Identify which cell holds the provided text, then report its [x, y] central coordinate. 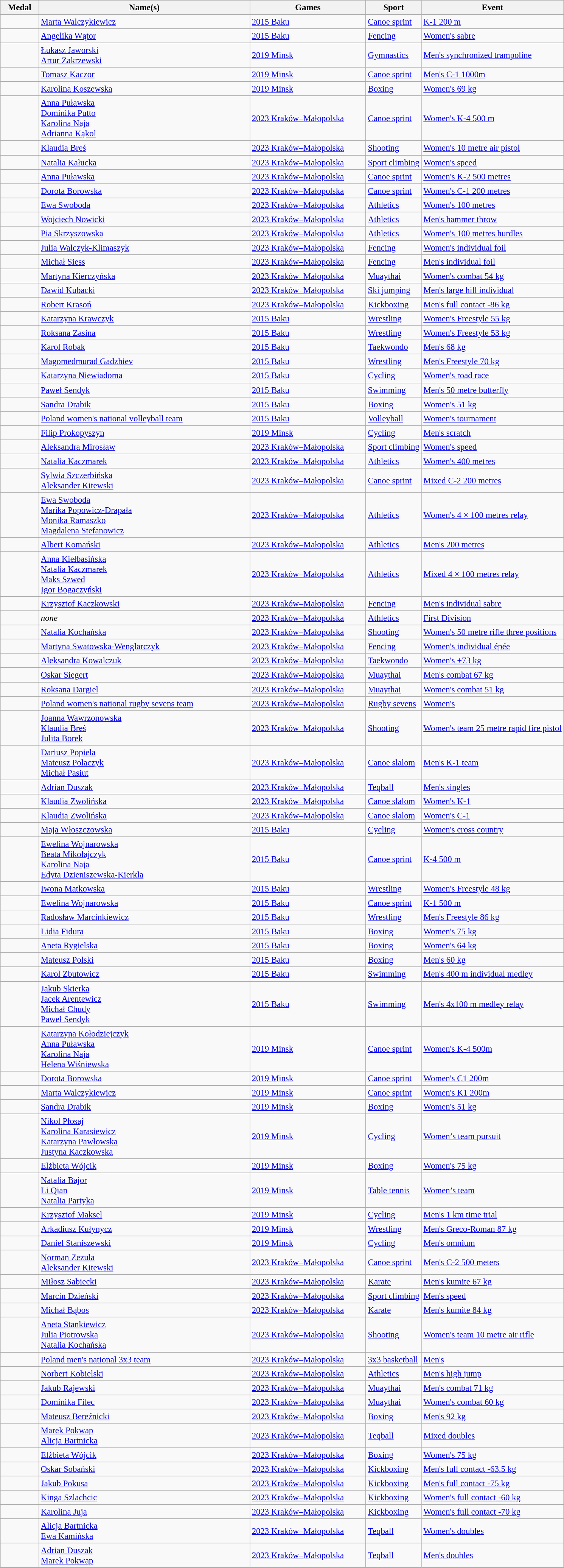
Tomasz Kaczor [144, 75]
Anna KiełbasińskaNatalia KaczmarekMaks SzwedIgor Bogaczyński [144, 575]
Mixed doubles [493, 1436]
Dominika Filec [144, 1402]
Ewelina WojnarowskaBeata MikołajczykKarolina Naja Edyta Dzieniszewska-Kierkla [144, 859]
Women's 400 metres [493, 461]
Natalia BajorLi QianNatalia Partyka [144, 1190]
K-4 500 m [493, 859]
Martyna Swatowska-Wenglarczyk [144, 647]
Adrian DuszakMarek Pokwap [144, 1556]
Men's speed [493, 1296]
Men's K-1 team [493, 762]
Men's Freestyle 70 kg [493, 362]
Men's C-2 500 meters [493, 1263]
Michał Siess [144, 262]
Rugby sevens [393, 703]
Men's 68 kg [493, 347]
Katarzyna Niewiadoma [144, 376]
Aleksandra Kowalczuk [144, 661]
Gymnastics [393, 55]
Women's combat 51 kg [493, 689]
Karol Zbutowicz [144, 974]
Martyna Kierczyńska [144, 276]
First Division [493, 618]
Jakub Rajewski [144, 1388]
Krzysztof Kaczkowski [144, 604]
Men's high jump [493, 1373]
Men's Freestyle 86 kg [493, 917]
Men's omnium [493, 1243]
Men's 4x100 m medley relay [493, 1004]
Jakub SkierkaJacek ArentewiczMichał Chudy Paweł Sendyk [144, 1004]
Men's scratch [493, 433]
Ewa Swoboda [144, 205]
Women's Freestyle 55 kg [493, 319]
Julia Walczyk-Klimaszyk [144, 248]
Medal [20, 8]
Marek PokwapAlicja Bartnicka [144, 1436]
Women's individual épée [493, 647]
Sport [393, 8]
Iwona Matkowska [144, 889]
Ewa SwobodaMarika Popowicz-DrapałaMonika RamaszkoMagdalena Stefanowicz [144, 515]
Natalia Kałucka [144, 162]
Lidia Fidura [144, 932]
Oskar Siegert [144, 675]
Volleyball [393, 418]
Women's combat 54 kg [493, 276]
K-1 500 m [493, 903]
Poland men's national 3x3 team [144, 1359]
Poland women's national rugby sevens team [144, 703]
Women's doubles [493, 1531]
Men's combat 67 kg [493, 675]
Natalia Kochańska [144, 632]
Women's full contact -70 kg [493, 1512]
Łukasz JaworskiArtur Zakrzewski [144, 55]
Men's full contact -86 kg [493, 305]
Women's 4 × 100 metres relay [493, 515]
Event [493, 8]
Anna Puławska [144, 176]
Women's combat 60 kg [493, 1402]
Men's 92 kg [493, 1416]
Women's C-1 [493, 815]
Men's singles [493, 787]
Albert Komański [144, 545]
Joanna WawrzonowskaKlaudia BreśJulita Borek [144, 728]
Robert Krasoń [144, 305]
Paweł Sendyk [144, 390]
Women's C-1 200 metres [493, 191]
none [144, 618]
Men's [493, 1359]
Magomedmurad Gadzhiev [144, 362]
Anna PuławskaDominika PuttoKarolina NajaAdrianna Kąkol [144, 119]
Norman ZezulaAleksander Kitewski [144, 1263]
Natalia Kaczmarek [144, 461]
Kinga Szlachcic [144, 1498]
Marcin Dzieński [144, 1296]
Men's 200 metres [493, 545]
Women's 69 kg [493, 89]
Women's cross country [493, 830]
Norbert Kobielski [144, 1373]
Women's K-4 500m [493, 1049]
Aleksandra Mirosław [144, 447]
Men's 50 metre butterfly [493, 390]
Women's tournament [493, 418]
Men's 400 m individual medley [493, 974]
Roksana Zasina [144, 333]
Maja Włoszczowska [144, 830]
Nikol PłosajKarolina KarasiewiczKatarzyna PawłowskaJustyna Kaczkowska [144, 1136]
Men's large hill individual [493, 290]
Table tennis [393, 1190]
Men's hammer throw [493, 219]
Adrian Duszak [144, 787]
Men's kumite 67 kg [493, 1282]
Women's 64 kg [493, 946]
Women's K1 200m [493, 1093]
Women's Freestyle 53 kg [493, 333]
Women's sabre [493, 36]
Men's full contact -63.5 kg [493, 1469]
Women’s team [493, 1190]
Women's +73 kg [493, 661]
Klaudia Breś [144, 148]
Men's C-1 1000m [493, 75]
Women's 50 metre rifle three positions [493, 632]
Women's 10 metre air pistol [493, 148]
Women's full contact -60 kg [493, 1498]
Women's road race [493, 376]
Dariusz PopielaMateusz PolaczykMichał Pasiut [144, 762]
Women's [493, 703]
Filip Prokopyszyn [144, 433]
Women's Freestyle 48 kg [493, 889]
Aneta StankiewiczJulia PiotrowskaNatalia Kochańska [144, 1335]
Men's 1 km time trial [493, 1215]
Mateusz Bereźnicki [144, 1416]
Men's full contact -75 kg [493, 1483]
Men's kumite 84 kg [493, 1310]
Miłosz Sabiecki [144, 1282]
Jakub Pokusa [144, 1483]
3x3 basketball [393, 1359]
Men's 60 kg [493, 960]
Mixed 4 × 100 metres relay [493, 575]
Katarzyna KołodziejczykAnna PuławskaKarolina NajaHelena Wiśniewska [144, 1049]
Men's individual sabre [493, 604]
Karolina Juja [144, 1512]
Women's C1 200m [493, 1078]
Men's combat 71 kg [493, 1388]
Angelika Wątor [144, 36]
Dawid Kubacki [144, 290]
Games [308, 8]
Pia Skrzyszowska [144, 234]
Karolina Koszewska [144, 89]
Men's individual foil [493, 262]
Krzysztof Maksel [144, 1215]
Men's synchronized trampoline [493, 55]
Oskar Sobański [144, 1469]
K-1 200 m [493, 22]
Mixed C-2 200 metres [493, 481]
Aneta Rygielska [144, 946]
Women's team 25 metre rapid fire pistol [493, 728]
Ewelina Wojnarowska [144, 903]
Arkadiusz Kułynycz [144, 1229]
Michał Bąbos [144, 1310]
Women's 100 metres hurdles [493, 234]
Women's 100 metres [493, 205]
Women's K-4 500 m [493, 119]
Roksana Dargiel [144, 689]
Women's K-2 500 metres [493, 176]
Katarzyna Krawczyk [144, 319]
Mateusz Polski [144, 960]
Men's doubles [493, 1556]
Women's team 10 metre air rifle [493, 1335]
Men's Greco-Roman 87 kg [493, 1229]
Wojciech Nowicki [144, 219]
Name(s) [144, 8]
Sylwia SzczerbińskaAleksander Kitewski [144, 481]
Daniel Staniszewski [144, 1243]
Radosław Marcinkiewicz [144, 917]
Women’s team pursuit [493, 1136]
Karol Robak [144, 347]
Alicja BartnickaEwa Kamińska [144, 1531]
Ski jumping [393, 290]
Women's individual foil [493, 248]
Poland women's national volleyball team [144, 418]
Women's K-1 [493, 801]
